Identify which cell holds the provided text, then report its [X, Y] central coordinate. 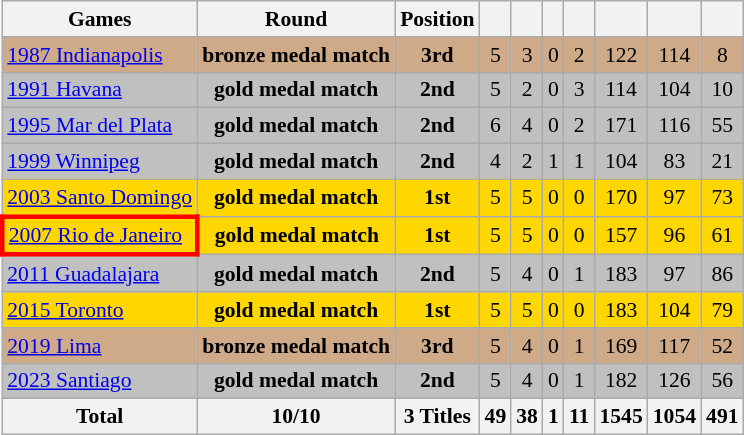
2007 Rio de Janeiro [100, 236]
Total [100, 417]
2011 Guadalajara [100, 274]
157 [620, 236]
1545 [620, 417]
491 [722, 417]
11 [580, 417]
10 [722, 90]
8 [722, 55]
6 [496, 126]
Round [296, 19]
1987 Indianapolis [100, 55]
116 [674, 126]
122 [620, 55]
3 Titles [437, 417]
52 [722, 346]
49 [496, 417]
1999 Winnipeg [100, 162]
56 [722, 381]
1995 Mar del Plata [100, 126]
126 [674, 381]
61 [722, 236]
169 [620, 346]
96 [674, 236]
1054 [674, 417]
10/10 [296, 417]
83 [674, 162]
Position [437, 19]
170 [620, 198]
2015 Toronto [100, 310]
171 [620, 126]
38 [527, 417]
2003 Santo Domingo [100, 198]
2019 Lima [100, 346]
86 [722, 274]
Games [100, 19]
1991 Havana [100, 90]
73 [722, 198]
182 [620, 381]
117 [674, 346]
55 [722, 126]
21 [722, 162]
2023 Santiago [100, 381]
79 [722, 310]
